Locate the cell with the specified text and output its (x, y) center coordinate. 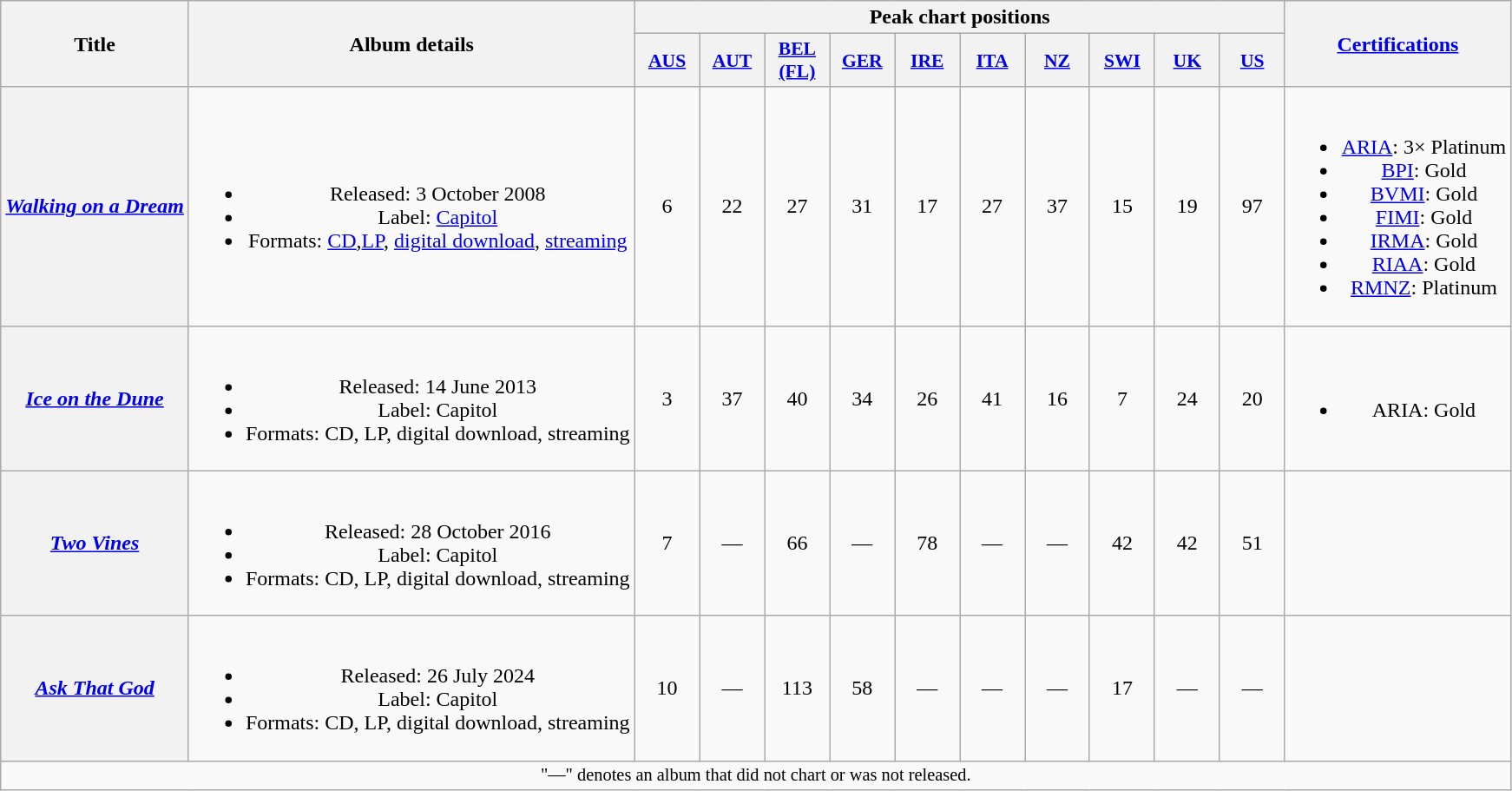
UK (1187, 61)
34 (863, 398)
AUT (733, 61)
ARIA: 3× PlatinumBPI: GoldBVMI: GoldFIMI: GoldIRMA: GoldRIAA: GoldRMNZ: Platinum (1397, 207)
31 (863, 207)
15 (1121, 207)
6 (667, 207)
40 (797, 398)
41 (993, 398)
58 (863, 688)
SWI (1121, 61)
Peak chart positions (960, 17)
Walking on a Dream (95, 207)
22 (733, 207)
Two Vines (95, 544)
Released: 28 October 2016Label: CapitolFormats: CD, LP, digital download, streaming (411, 544)
Ice on the Dune (95, 398)
GER (863, 61)
51 (1252, 544)
24 (1187, 398)
NZ (1057, 61)
16 (1057, 398)
ARIA: Gold (1397, 398)
3 (667, 398)
Title (95, 43)
113 (797, 688)
20 (1252, 398)
BEL(FL) (797, 61)
"—" denotes an album that did not chart or was not released. (756, 775)
Released: 26 July 2024Label: CapitolFormats: CD, LP, digital download, streaming (411, 688)
66 (797, 544)
IRE (927, 61)
Certifications (1397, 43)
Ask That God (95, 688)
US (1252, 61)
10 (667, 688)
97 (1252, 207)
26 (927, 398)
Released: 3 October 2008Label: CapitolFormats: CD,LP, digital download, streaming (411, 207)
Released: 14 June 2013Label: CapitolFormats: CD, LP, digital download, streaming (411, 398)
19 (1187, 207)
ITA (993, 61)
AUS (667, 61)
78 (927, 544)
Album details (411, 43)
